Search for the cell housing the specified text and yield its (x, y) center coordinate. 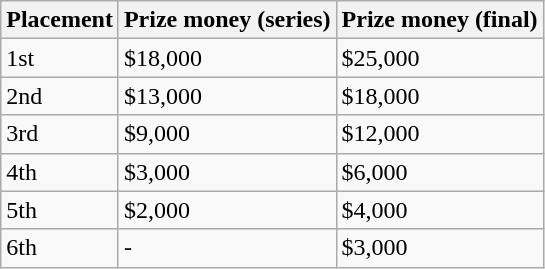
$2,000 (227, 210)
Placement (60, 20)
6th (60, 248)
$13,000 (227, 96)
Prize money (final) (440, 20)
- (227, 248)
$9,000 (227, 134)
1st (60, 58)
4th (60, 172)
Prize money (series) (227, 20)
5th (60, 210)
3rd (60, 134)
$4,000 (440, 210)
$12,000 (440, 134)
$25,000 (440, 58)
$6,000 (440, 172)
2nd (60, 96)
